From the cell containing the given text, extract its center point as (X, Y) coordinate. 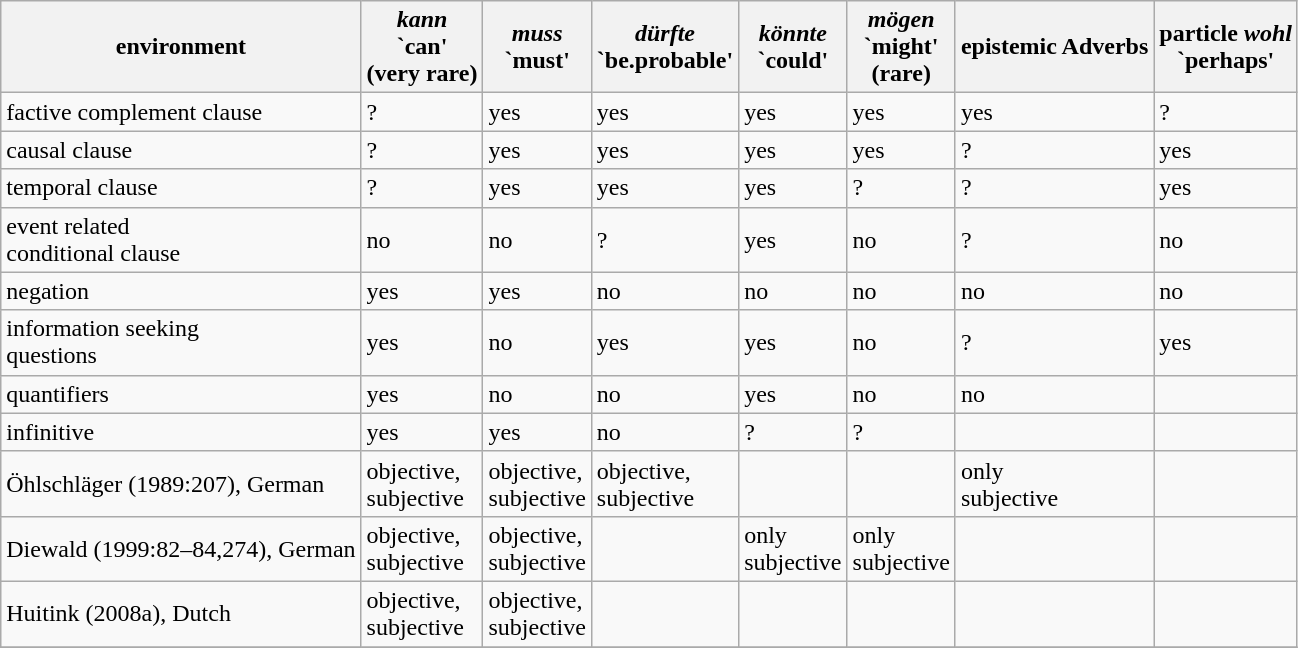
kann `can' (very rare) (422, 47)
negation (181, 291)
causal clause (181, 150)
könnte `could' (793, 47)
Diewald (1999:82–84,274), German (181, 548)
information seeking questions (181, 342)
epistemic Adverbs (1054, 47)
particle wohl `perhaps' (1226, 47)
mögen `might' (rare) (901, 47)
quantifiers (181, 394)
factive complement clause (181, 112)
infinitive (181, 432)
environment (181, 47)
Huitink (2008a), Dutch (181, 614)
temporal clause (181, 188)
Öhlschläger (1989:207), German (181, 484)
event related conditional clause (181, 240)
muss `must' (537, 47)
dürfte `be.probable' (664, 47)
